For the text-containing cell, return its midpoint in (x, y) coordinate format. 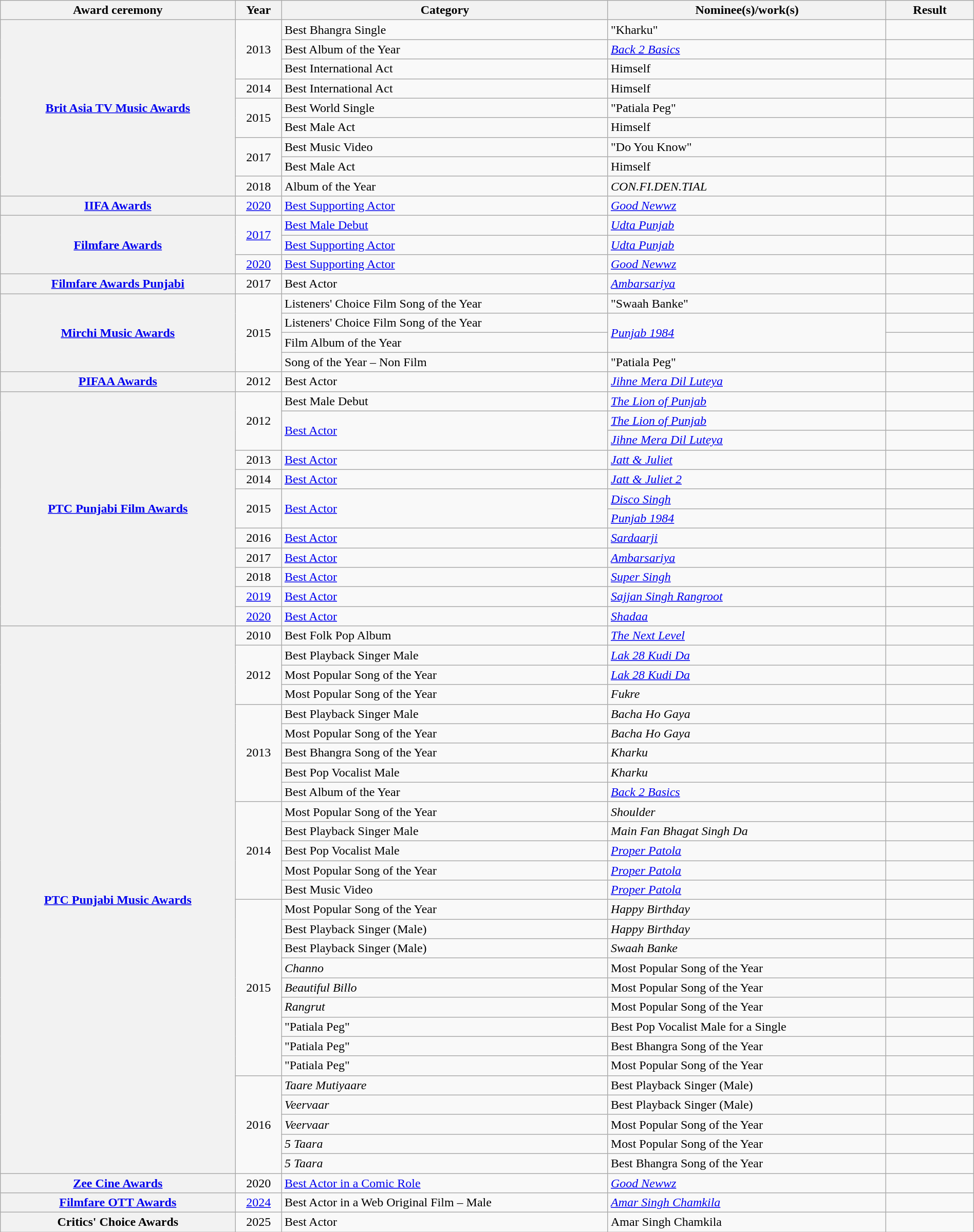
Album of the Year (445, 186)
Best Pop Vocalist Male for a Single (747, 1027)
Category (445, 10)
"Do You Know" (747, 147)
Mirchi Music Awards (118, 333)
2019 (259, 597)
Disco Singh (747, 499)
The Next Level (747, 636)
Jatt & Juliet (747, 460)
Brit Asia TV Music Awards (118, 108)
Nominee(s)/work(s) (747, 10)
Taare Mutiyaare (445, 1085)
2010 (259, 636)
"Swaah Banke" (747, 304)
IIFA Awards (118, 205)
Beautiful Billo (445, 988)
Jatt & Juliet 2 (747, 479)
Year (259, 10)
Best World Single (445, 108)
CON.FI.DEN.TIAL (747, 186)
Filmfare OTT Awards (118, 1203)
2024 (259, 1203)
PTC Punjabi Music Awards (118, 900)
Sardaarji (747, 538)
Critics' Choice Awards (118, 1222)
PIFAA Awards (118, 382)
Rangrut (445, 1007)
Filmfare Awards (118, 244)
Best Actor in a Web Original Film – Male (445, 1203)
Super Singh (747, 577)
Main Fan Bhagat Singh Da (747, 831)
Filmfare Awards Punjabi (118, 284)
Sajjan Singh Rangroot (747, 597)
PTC Punjabi Film Awards (118, 508)
Channo (445, 968)
Shadaa (747, 616)
"Kharku" (747, 30)
Zee Cine Awards (118, 1183)
Fukre (747, 694)
Shoulder (747, 811)
Film Album of the Year (445, 343)
Award ceremony (118, 10)
2025 (259, 1222)
Result (930, 10)
Best Actor in a Comic Role (445, 1183)
Best Bhangra Single (445, 30)
Swaah Banke (747, 949)
Best Folk Pop Album (445, 636)
Song of the Year – Non Film (445, 362)
